For the text-containing cell, return its midpoint in [X, Y] coordinate format. 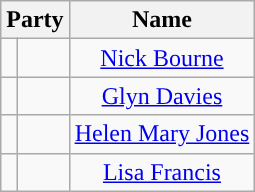
Helen Mary Jones [162, 134]
Glyn Davies [162, 96]
Lisa Francis [162, 172]
Party [35, 20]
Nick Bourne [162, 58]
Name [162, 20]
